Pinpoint the cell where the given text exists, returning its [x, y] midpoint coordinate. 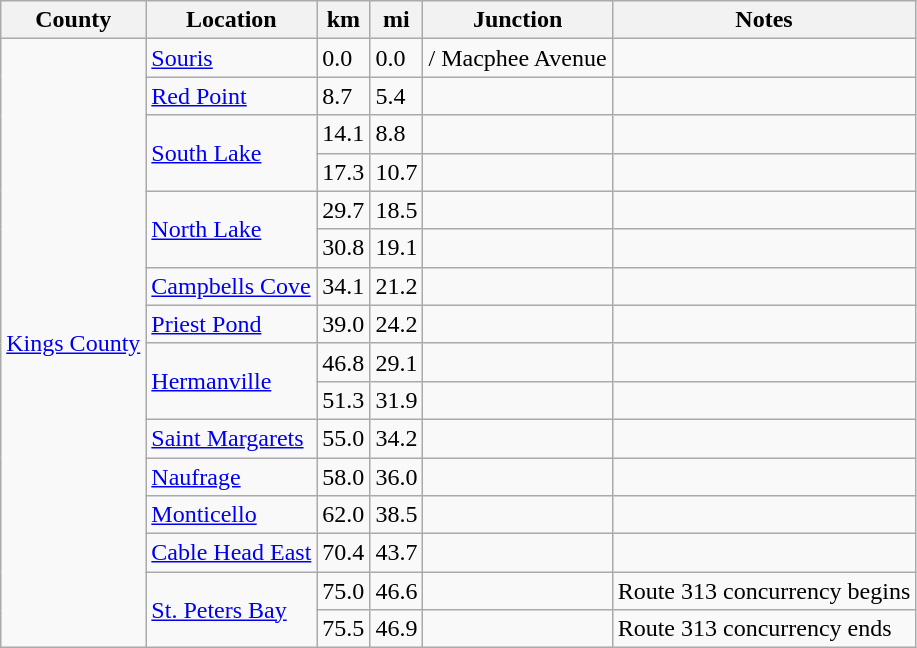
34.1 [344, 286]
Cable Head East [232, 553]
17.3 [344, 172]
Saint Margarets [232, 438]
Naufrage [232, 477]
55.0 [344, 438]
21.2 [396, 286]
38.5 [396, 515]
Notes [764, 20]
North Lake [232, 229]
43.7 [396, 553]
31.9 [396, 400]
8.8 [396, 134]
South Lake [232, 153]
46.6 [396, 591]
30.8 [344, 248]
Kings County [74, 344]
Campbells Cove [232, 286]
Souris [232, 58]
75.5 [344, 629]
Location [232, 20]
Hermanville [232, 381]
39.0 [344, 324]
10.7 [396, 172]
County [74, 20]
mi [396, 20]
Red Point [232, 96]
St. Peters Bay [232, 610]
51.3 [344, 400]
km [344, 20]
/ Macphee Avenue [518, 58]
36.0 [396, 477]
46.9 [396, 629]
24.2 [396, 324]
70.4 [344, 553]
75.0 [344, 591]
Monticello [232, 515]
Junction [518, 20]
14.1 [344, 134]
58.0 [344, 477]
19.1 [396, 248]
8.7 [344, 96]
34.2 [396, 438]
Priest Pond [232, 324]
18.5 [396, 210]
29.1 [396, 362]
Route 313 concurrency ends [764, 629]
5.4 [396, 96]
29.7 [344, 210]
46.8 [344, 362]
Route 313 concurrency begins [764, 591]
62.0 [344, 515]
